Search for the cell housing the specified text and yield its (x, y) center coordinate. 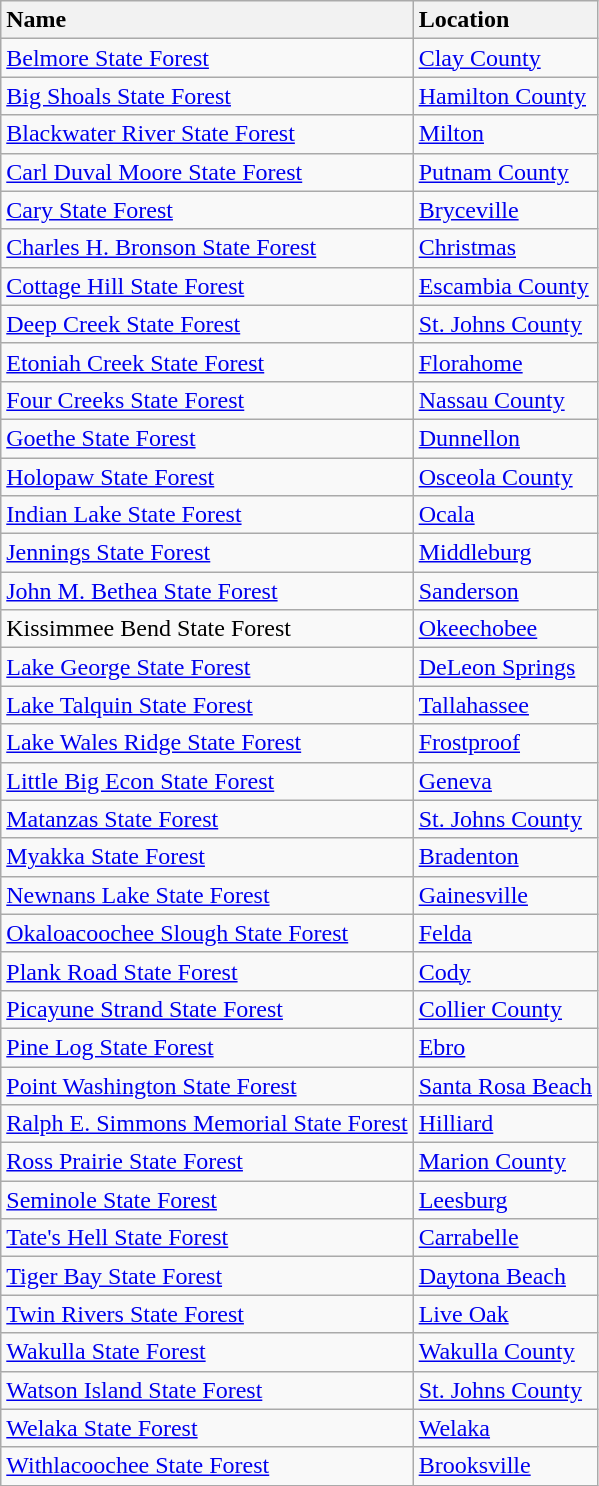
Bradenton (505, 857)
Picayune Strand State Forest (207, 1009)
Kissimmee Bend State Forest (207, 629)
Carrabelle (505, 1238)
Name (207, 20)
Marion County (505, 1162)
Santa Rosa Beach (505, 1085)
Frostproof (505, 743)
Location (505, 20)
Tate's Hell State Forest (207, 1238)
Wakulla County (505, 1352)
Live Oak (505, 1314)
Carl Duval Moore State Forest (207, 172)
Escambia County (505, 286)
Wakulla State Forest (207, 1352)
Dunnellon (505, 438)
Felda (505, 933)
Christmas (505, 248)
Ralph E. Simmons Memorial State Forest (207, 1124)
Myakka State Forest (207, 857)
Okaloacoochee Slough State Forest (207, 933)
Daytona Beach (505, 1276)
Ebro (505, 1047)
Belmore State Forest (207, 58)
Deep Creek State Forest (207, 324)
Middleburg (505, 553)
Lake Wales Ridge State Forest (207, 743)
Nassau County (505, 400)
Indian Lake State Forest (207, 515)
Watson Island State Forest (207, 1390)
Matanzas State Forest (207, 819)
Newnans Lake State Forest (207, 895)
Holopaw State Forest (207, 477)
Osceola County (505, 477)
Welaka (505, 1428)
Collier County (505, 1009)
Hamilton County (505, 96)
Cody (505, 971)
Cottage Hill State Forest (207, 286)
Jennings State Forest (207, 553)
Florahome (505, 362)
Little Big Econ State Forest (207, 781)
Brooksville (505, 1466)
Point Washington State Forest (207, 1085)
Lake George State Forest (207, 667)
Welaka State Forest (207, 1428)
Plank Road State Forest (207, 971)
Twin Rivers State Forest (207, 1314)
Cary State Forest (207, 210)
Hilliard (505, 1124)
Goethe State Forest (207, 438)
Leesburg (505, 1200)
DeLeon Springs (505, 667)
Okeechobee (505, 629)
Milton (505, 134)
Etoniah Creek State Forest (207, 362)
Clay County (505, 58)
Blackwater River State Forest (207, 134)
Sanderson (505, 591)
Bryceville (505, 210)
Lake Talquin State Forest (207, 705)
Geneva (505, 781)
Tallahassee (505, 705)
Tiger Bay State Forest (207, 1276)
Four Creeks State Forest (207, 400)
Ocala (505, 515)
Seminole State Forest (207, 1200)
John M. Bethea State Forest (207, 591)
Putnam County (505, 172)
Big Shoals State Forest (207, 96)
Charles H. Bronson State Forest (207, 248)
Gainesville (505, 895)
Ross Prairie State Forest (207, 1162)
Pine Log State Forest (207, 1047)
Withlacoochee State Forest (207, 1466)
